Return the (X, Y) coordinate for the center point of the cell that contains the specified text.  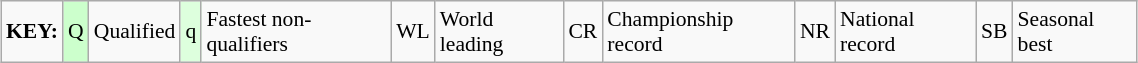
National record (906, 32)
Qualified (135, 32)
Seasonal best (1075, 32)
SB (994, 32)
Championship record (698, 32)
KEY: (32, 32)
q (190, 32)
Q (76, 32)
NR (815, 32)
CR (582, 32)
World leading (500, 32)
WL (413, 32)
Fastest non-qualifiers (296, 32)
